Search for the cell housing the specified text and yield its (X, Y) center coordinate. 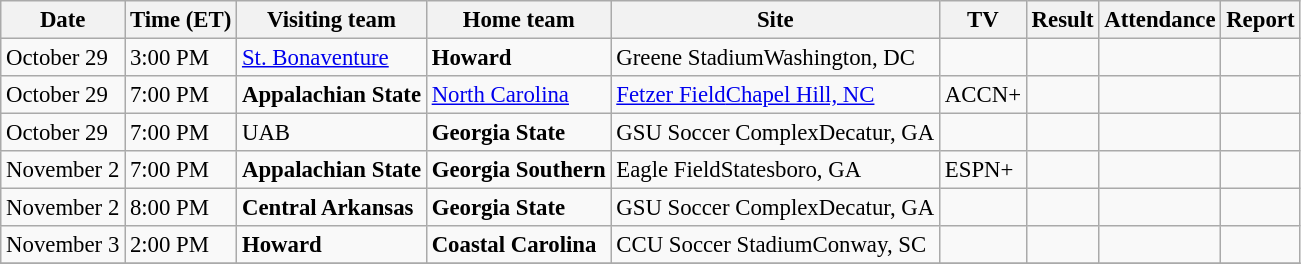
ESPN+ (984, 170)
TV (984, 20)
Coastal Carolina (518, 245)
8:00 PM (181, 208)
ACCN+ (984, 95)
Attendance (1160, 20)
St. Bonaventure (332, 58)
Eagle FieldStatesboro, GA (776, 170)
Date (63, 20)
Time (ET) (181, 20)
3:00 PM (181, 58)
North Carolina (518, 95)
Visiting team (332, 20)
2:00 PM (181, 245)
Greene StadiumWashington, DC (776, 58)
Result (1062, 20)
Fetzer FieldChapel Hill, NC (776, 95)
UAB (332, 133)
Report (1260, 20)
Georgia Southern (518, 170)
Central Arkansas (332, 208)
CCU Soccer StadiumConway, SC (776, 245)
Site (776, 20)
Home team (518, 20)
November 3 (63, 245)
